Detect which cell encompasses the target text, then output its (X, Y) center coordinate. 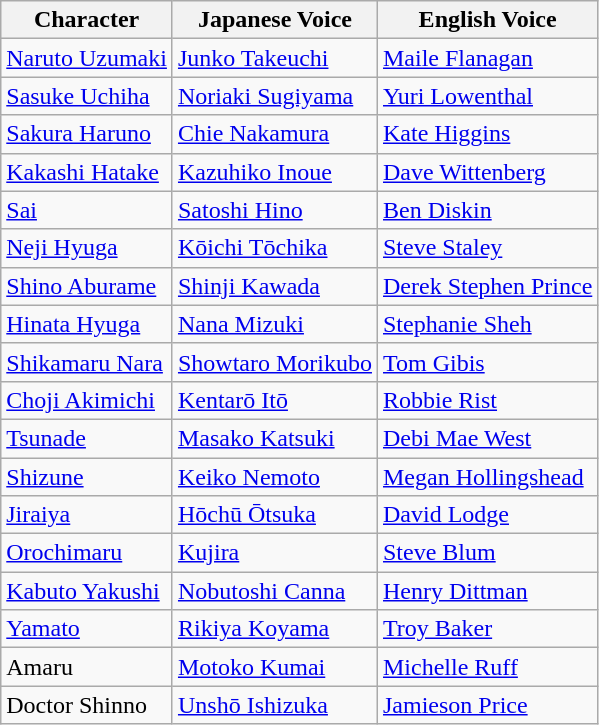
Japanese Voice (274, 20)
Choji Akimichi (87, 400)
Chie Nakamura (274, 134)
Kujira (274, 553)
Hinata Hyuga (87, 324)
Shizune (87, 477)
Naruto Uzumaki (87, 58)
Tsunade (87, 438)
Steve Staley (487, 248)
Kazuhiko Inoue (274, 172)
English Voice (487, 20)
Sakura Haruno (87, 134)
Troy Baker (487, 629)
Character (87, 20)
Rikiya Koyama (274, 629)
Keiko Nemoto (274, 477)
Unshō Ishizuka (274, 705)
David Lodge (487, 515)
Michelle Ruff (487, 667)
Stephanie Sheh (487, 324)
Showtaro Morikubo (274, 362)
Sasuke Uchiha (87, 96)
Debi Mae West (487, 438)
Shino Aburame (87, 286)
Nana Mizuki (274, 324)
Robbie Rist (487, 400)
Kōichi Tōchika (274, 248)
Kentarō Itō (274, 400)
Junko Takeuchi (274, 58)
Motoko Kumai (274, 667)
Henry Dittman (487, 591)
Derek Stephen Prince (487, 286)
Ben Diskin (487, 210)
Shikamaru Nara (87, 362)
Yamato (87, 629)
Nobutoshi Canna (274, 591)
Steve Blum (487, 553)
Maile Flanagan (487, 58)
Jiraiya (87, 515)
Yuri Lowenthal (487, 96)
Tom Gibis (487, 362)
Hōchū Ōtsuka (274, 515)
Satoshi Hino (274, 210)
Kakashi Hatake (87, 172)
Orochimaru (87, 553)
Shinji Kawada (274, 286)
Megan Hollingshead (487, 477)
Noriaki Sugiyama (274, 96)
Kabuto Yakushi (87, 591)
Dave Wittenberg (487, 172)
Amaru (87, 667)
Neji Hyuga (87, 248)
Kate Higgins (487, 134)
Masako Katsuki (274, 438)
Jamieson Price (487, 705)
Sai (87, 210)
Doctor Shinno (87, 705)
